Output the (X, Y) coordinate of the center of the cell containing the given text.  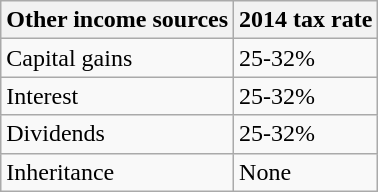
Capital gains (118, 58)
Dividends (118, 134)
Inheritance (118, 172)
2014 tax rate (306, 20)
Other income sources (118, 20)
None (306, 172)
Interest (118, 96)
